Provide the [X, Y] coordinate of the cell's center where the given text is located.  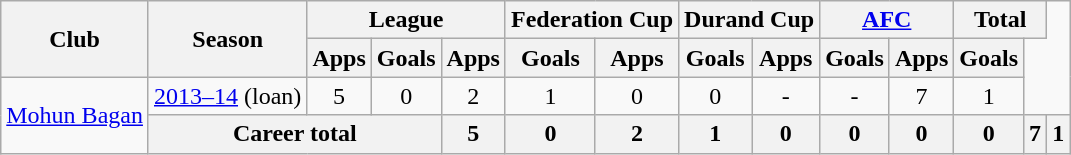
AFC [887, 20]
Career total [294, 134]
Mohun Bagan [75, 115]
Total [1000, 20]
Club [75, 39]
League [406, 20]
2013–14 (loan) [227, 96]
Federation Cup [592, 20]
Season [227, 39]
Durand Cup [750, 20]
